Scan for the cell matching the given text and deliver its [x, y] coordinate at center. 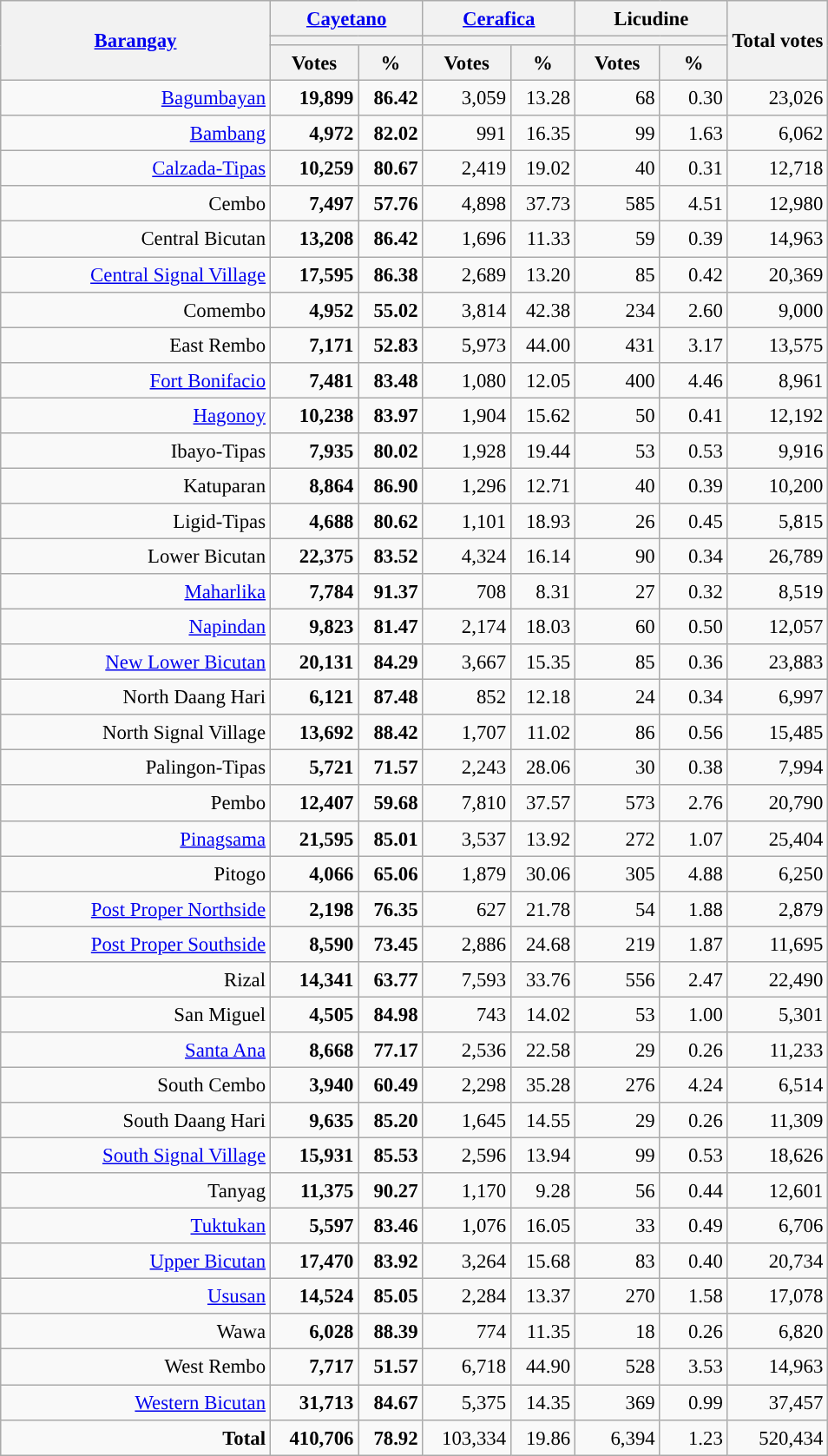
33 [618, 1226]
51.57 [391, 1367]
17,595 [314, 274]
Central Bicutan [135, 240]
4,324 [467, 556]
10,200 [778, 486]
5,301 [778, 1014]
627 [467, 908]
90.27 [391, 1191]
2.60 [693, 309]
1,101 [467, 521]
7,810 [467, 804]
91.37 [391, 592]
42.38 [542, 309]
60.49 [391, 1085]
520,434 [778, 1438]
4,898 [467, 203]
15.68 [542, 1261]
84.67 [391, 1403]
10,238 [314, 415]
2,298 [467, 1085]
2,886 [467, 945]
8,961 [778, 380]
9,635 [314, 1120]
18 [618, 1332]
57.76 [391, 203]
3.53 [693, 1367]
Licudine [652, 19]
South Daang Hari [135, 1120]
8,668 [314, 1051]
4,066 [314, 873]
0.30 [693, 99]
12.71 [542, 486]
6,820 [778, 1332]
85.01 [391, 839]
219 [618, 945]
7,994 [778, 768]
6,514 [778, 1085]
708 [467, 592]
7,935 [314, 451]
15.62 [542, 415]
5,721 [314, 768]
7,497 [314, 203]
37,457 [778, 1403]
Maharlika [135, 592]
528 [618, 1367]
0.42 [693, 274]
83 [618, 1261]
85.53 [391, 1156]
87.48 [391, 698]
0.36 [693, 662]
22.58 [542, 1051]
86 [618, 733]
5,815 [778, 521]
Lower Bicutan [135, 556]
276 [618, 1085]
400 [618, 380]
11.02 [542, 733]
Cembo [135, 203]
Calzada-Tipas [135, 168]
1,076 [467, 1226]
59 [618, 240]
Bambang [135, 134]
2,243 [467, 768]
1.07 [693, 839]
0.31 [693, 168]
San Miguel [135, 1014]
14.35 [542, 1403]
30 [618, 768]
13,692 [314, 733]
16.05 [542, 1226]
556 [618, 979]
Cayetano [346, 19]
30.06 [542, 873]
4,952 [314, 309]
Palingon-Tipas [135, 768]
3,667 [467, 662]
37.73 [542, 203]
11,695 [778, 945]
2,198 [314, 908]
1,904 [467, 415]
23,026 [778, 99]
9.28 [542, 1191]
73.45 [391, 945]
4,972 [314, 134]
21,595 [314, 839]
0.40 [693, 1261]
6,250 [778, 873]
88.39 [391, 1332]
4.24 [693, 1085]
8,590 [314, 945]
0.50 [693, 627]
1,928 [467, 451]
80.62 [391, 521]
1,296 [467, 486]
90 [618, 556]
Total votes [778, 41]
24.68 [542, 945]
20,790 [778, 804]
13.28 [542, 99]
12,407 [314, 804]
13.94 [542, 1156]
410,706 [314, 1438]
Post Proper Northside [135, 908]
11,233 [778, 1051]
68 [618, 99]
1.00 [693, 1014]
9,000 [778, 309]
Wawa [135, 1332]
10,259 [314, 168]
Central Signal Village [135, 274]
Rizal [135, 979]
12.18 [542, 698]
South Signal Village [135, 1156]
8,519 [778, 592]
63.77 [391, 979]
27 [618, 592]
15,485 [778, 733]
11.33 [542, 240]
7,784 [314, 592]
6,718 [467, 1367]
60 [618, 627]
270 [618, 1297]
Bagumbayan [135, 99]
21.78 [542, 908]
12,057 [778, 627]
3,537 [467, 839]
2.76 [693, 804]
85.20 [391, 1120]
3,940 [314, 1085]
65.06 [391, 873]
11,309 [778, 1120]
56 [618, 1191]
New Lower Bicutan [135, 662]
Total [135, 1438]
1,645 [467, 1120]
2,284 [467, 1297]
8,864 [314, 486]
North Signal Village [135, 733]
6,997 [778, 698]
234 [618, 309]
0.49 [693, 1226]
4.51 [693, 203]
86.38 [391, 274]
3,264 [467, 1261]
33.76 [542, 979]
272 [618, 839]
South Cembo [135, 1085]
Ususan [135, 1297]
Ibayo-Tipas [135, 451]
14.02 [542, 1014]
103,334 [467, 1438]
1,170 [467, 1191]
81.47 [391, 627]
4,688 [314, 521]
9,916 [778, 451]
84.98 [391, 1014]
743 [467, 1014]
71.57 [391, 768]
12,192 [778, 415]
13,575 [778, 346]
4,505 [314, 1014]
15,931 [314, 1156]
17,078 [778, 1297]
305 [618, 873]
16.35 [542, 134]
20,734 [778, 1261]
84.29 [391, 662]
12,980 [778, 203]
1,707 [467, 733]
Ligid-Tipas [135, 521]
2,174 [467, 627]
11.35 [542, 1332]
14,341 [314, 979]
369 [618, 1403]
7,717 [314, 1367]
22,490 [778, 979]
26,789 [778, 556]
Fort Bonifacio [135, 380]
13.92 [542, 839]
Upper Bicutan [135, 1261]
25,404 [778, 839]
19.44 [542, 451]
6,062 [778, 134]
22,375 [314, 556]
5,973 [467, 346]
0.38 [693, 768]
852 [467, 698]
82.02 [391, 134]
19,899 [314, 99]
3,814 [467, 309]
11,375 [314, 1191]
14.55 [542, 1120]
83.92 [391, 1261]
5,597 [314, 1226]
76.35 [391, 908]
18,626 [778, 1156]
1.88 [693, 908]
13.37 [542, 1297]
2.47 [693, 979]
7,481 [314, 380]
991 [467, 134]
14,524 [314, 1297]
52.83 [391, 346]
23,883 [778, 662]
44.00 [542, 346]
17,470 [314, 1261]
12,601 [778, 1191]
31,713 [314, 1403]
2,419 [467, 168]
0.41 [693, 415]
54 [618, 908]
26 [618, 521]
12,718 [778, 168]
2,596 [467, 1156]
Hagonoy [135, 415]
Tanyag [135, 1191]
80.02 [391, 451]
2,689 [467, 274]
83.97 [391, 415]
19.86 [542, 1438]
431 [618, 346]
16.14 [542, 556]
1,696 [467, 240]
0.44 [693, 1191]
24 [618, 698]
Post Proper Southside [135, 945]
Napindan [135, 627]
88.42 [391, 733]
East Rembo [135, 346]
4.46 [693, 380]
Santa Ana [135, 1051]
Cerafica [499, 19]
44.90 [542, 1367]
78.92 [391, 1438]
18.03 [542, 627]
1.87 [693, 945]
1,080 [467, 380]
6,706 [778, 1226]
Barangay [135, 41]
3,059 [467, 99]
1.63 [693, 134]
55.02 [391, 309]
6,394 [618, 1438]
35.28 [542, 1085]
0.32 [693, 592]
85.05 [391, 1297]
37.57 [542, 804]
1.58 [693, 1297]
Katuparan [135, 486]
86.90 [391, 486]
North Daang Hari [135, 698]
50 [618, 415]
1.23 [693, 1438]
80.67 [391, 168]
15.35 [542, 662]
28.06 [542, 768]
6,028 [314, 1332]
Comembo [135, 309]
12.05 [542, 380]
0.45 [693, 521]
20,369 [778, 274]
585 [618, 203]
5,375 [467, 1403]
2,879 [778, 908]
83.52 [391, 556]
83.46 [391, 1226]
8.31 [542, 592]
0.99 [693, 1403]
2,536 [467, 1051]
774 [467, 1332]
0.56 [693, 733]
Pinagsama [135, 839]
19.02 [542, 168]
9,823 [314, 627]
1,879 [467, 873]
83.48 [391, 380]
7,593 [467, 979]
77.17 [391, 1051]
Tuktukan [135, 1226]
3.17 [693, 346]
59.68 [391, 804]
13.20 [542, 274]
18.93 [542, 521]
Pitogo [135, 873]
573 [618, 804]
13,208 [314, 240]
7,171 [314, 346]
6,121 [314, 698]
20,131 [314, 662]
Western Bicutan [135, 1403]
4.88 [693, 873]
West Rembo [135, 1367]
Pembo [135, 804]
